Locate the cell with the specified text and output its (X, Y) center coordinate. 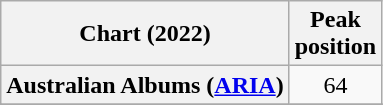
Chart (2022) (145, 34)
Australian Albums (ARIA) (145, 85)
64 (335, 85)
Peakposition (335, 34)
